Extract the (X, Y) coordinate from the center of the cell holding the provided text.  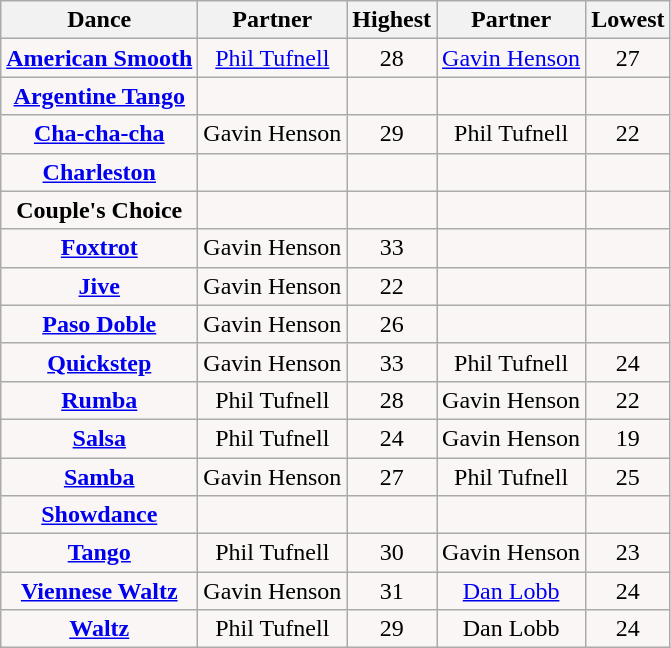
Dance (100, 20)
American Smooth (100, 58)
19 (628, 438)
Rumba (100, 400)
Salsa (100, 438)
30 (392, 553)
Samba (100, 477)
26 (392, 324)
25 (628, 477)
Cha-cha-cha (100, 134)
Highest (392, 20)
Couple's Choice (100, 210)
Showdance (100, 515)
Jive (100, 286)
Argentine Tango (100, 96)
Waltz (100, 629)
31 (392, 591)
Paso Doble (100, 324)
Lowest (628, 20)
Tango (100, 553)
Quickstep (100, 362)
Foxtrot (100, 248)
Charleston (100, 172)
Viennese Waltz (100, 591)
23 (628, 553)
